Detect which cell encompasses the target text, then output its [x, y] center coordinate. 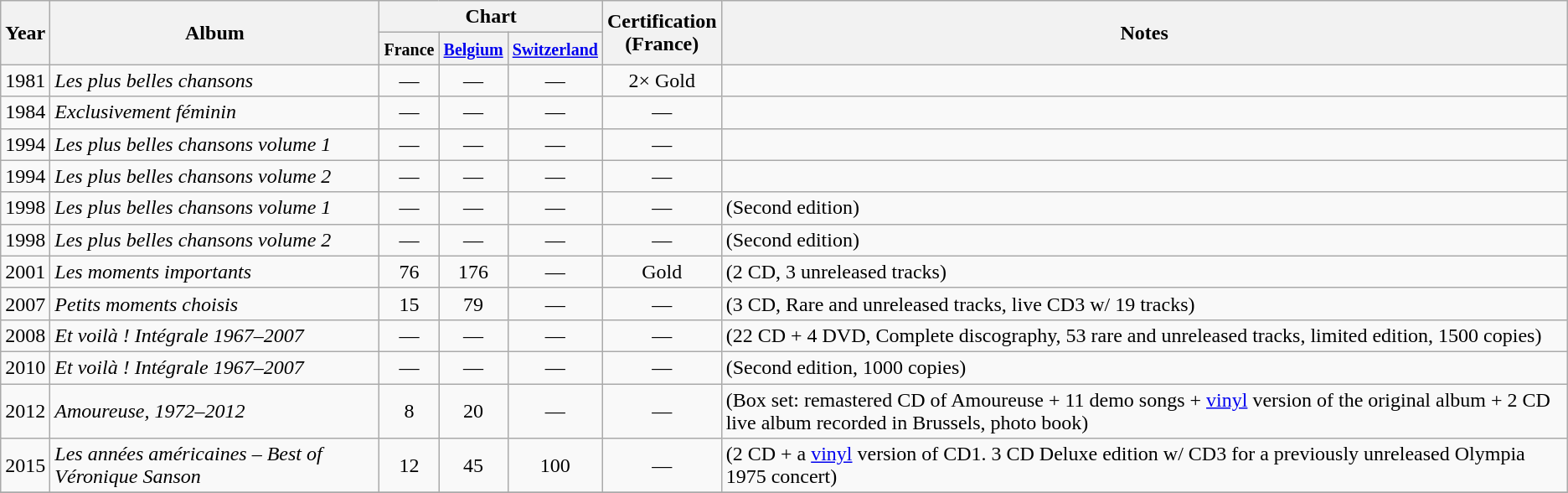
Les moments importants [214, 272]
(22 CD + 4 DVD, Complete discography, 53 rare and unreleased tracks, limited edition, 1500 copies) [1144, 335]
176 [473, 272]
2010 [25, 367]
2015 [25, 466]
15 [409, 304]
Year [25, 33]
(2 CD + a vinyl version of CD1. 3 CD Deluxe edition w/ CD3 for a previously unreleased Olympia 1975 concert) [1144, 466]
Petits moments choisis [214, 304]
2× Gold [662, 80]
Amoureuse, 1972–2012 [214, 411]
Album [214, 33]
Exclusivement féminin [214, 112]
Chart [491, 17]
(Second edition, 1000 copies) [1144, 367]
(3 CD, Rare and unreleased tracks, live CD3 w/ 19 tracks) [1144, 304]
45 [473, 466]
100 [554, 466]
20 [473, 411]
79 [473, 304]
Notes [1144, 33]
12 [409, 466]
2007 [25, 304]
1981 [25, 80]
8 [409, 411]
2012 [25, 411]
(Box set: remastered CD of Amoureuse + 11 demo songs + vinyl version of the original album + 2 CD live album recorded in Brussels, photo book) [1144, 411]
(2 CD, 3 unreleased tracks) [1144, 272]
2001 [25, 272]
Les plus belles chansons [214, 80]
Gold [662, 272]
2008 [25, 335]
Switzerland [554, 49]
Certification (France) [662, 33]
1984 [25, 112]
Belgium [473, 49]
Les années américaines – Best of Véronique Sanson [214, 466]
76 [409, 272]
France [409, 49]
